Scan for the cell matching the given text and deliver its [x, y] coordinate at center. 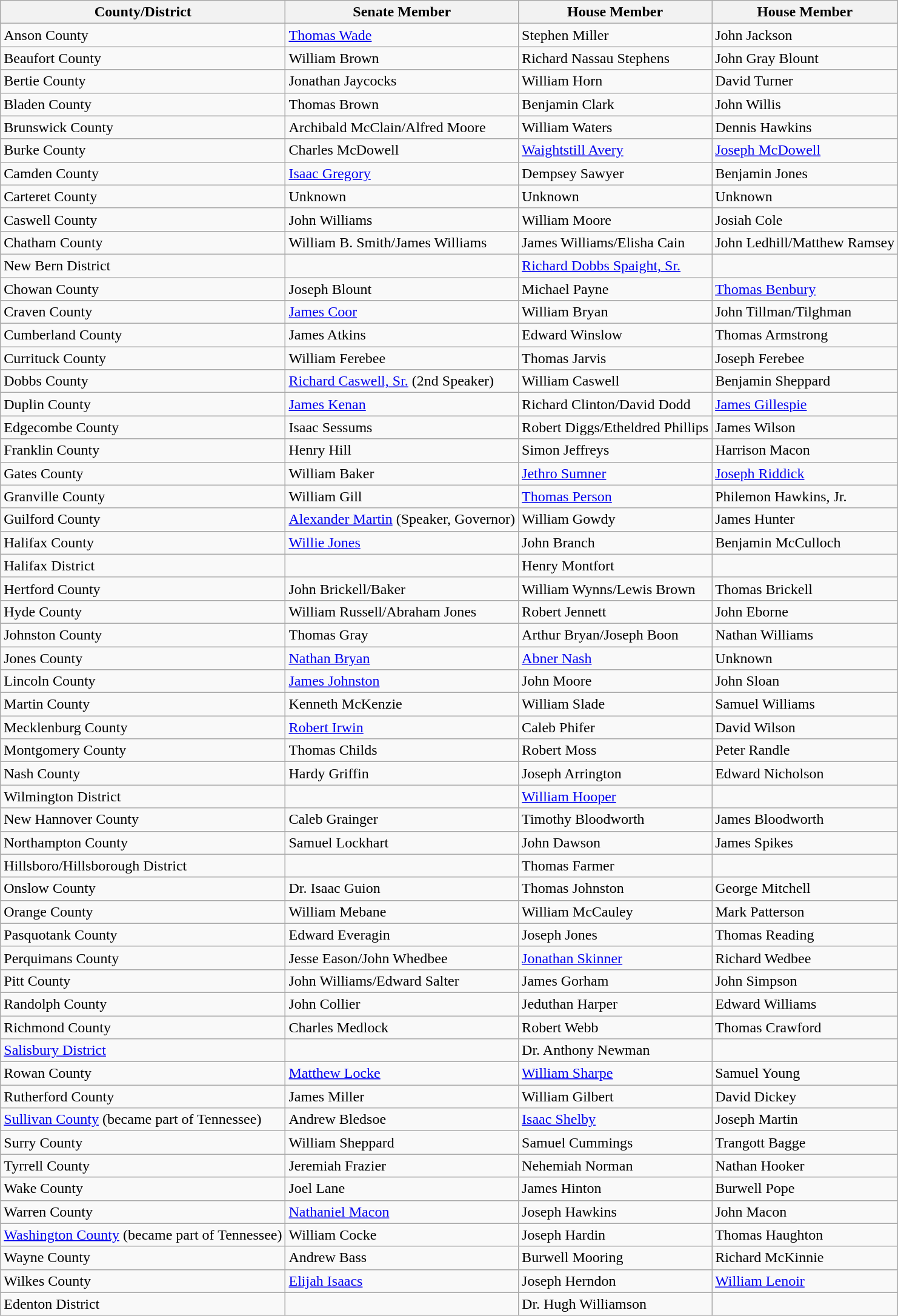
James Atkins [402, 335]
Carteret County [143, 196]
William Russell/Abraham Jones [402, 612]
Joel Lane [402, 1189]
Halifax County [143, 543]
Stephen Miller [616, 35]
John Collier [402, 1004]
Jones County [143, 658]
James Spikes [805, 843]
Edgecombe County [143, 427]
Chowan County [143, 289]
Edenton District [143, 1304]
Rowan County [143, 1074]
Jonathan Jaycocks [402, 81]
Thomas Crawford [805, 1027]
William Lenoir [805, 1281]
Thomas Haughton [805, 1235]
John Macon [805, 1212]
William Mebane [402, 912]
John Jackson [805, 35]
Washington County (became part of Tennessee) [143, 1235]
Benjamin Sheppard [805, 381]
Richard Dobbs Spaight, Sr. [616, 266]
William Hooper [616, 797]
Isaac Gregory [402, 173]
Joseph Jones [616, 935]
Trangott Bagge [805, 1143]
Joseph Hardin [616, 1235]
Surry County [143, 1143]
James Bloodworth [805, 820]
Benjamin Jones [805, 173]
Anson County [143, 35]
William Horn [616, 81]
Dr. Anthony Newman [616, 1050]
Michael Payne [616, 289]
Thomas Gray [402, 635]
Henry Montfort [616, 566]
Benjamin McCulloch [805, 543]
Matthew Locke [402, 1074]
Joseph Hawkins [616, 1212]
Pasquotank County [143, 935]
Jesse Eason/John Whedbee [402, 958]
Craven County [143, 312]
Philemon Hawkins, Jr. [805, 496]
Peter Randle [805, 750]
John Sloan [805, 681]
Robert Diggs/Etheldred Phillips [616, 427]
John Gray Blount [805, 58]
Richard Caswell, Sr. (2nd Speaker) [402, 381]
James Johnston [402, 681]
Harrison Macon [805, 450]
Hyde County [143, 612]
Samuel Cummings [616, 1143]
Andrew Bass [402, 1258]
Caleb Phifer [616, 727]
Alexander Martin (Speaker, Governor) [402, 519]
John Williams [402, 219]
Nathan Bryan [402, 658]
Halifax District [143, 566]
William Moore [616, 219]
Burwell Pope [805, 1189]
Onslow County [143, 889]
Montgomery County [143, 750]
Thomas Armstrong [805, 335]
Joseph McDowell [805, 150]
Senate Member [402, 12]
James Miller [402, 1097]
Burwell Mooring [616, 1258]
Dobbs County [143, 381]
Joseph Herndon [616, 1281]
Benjamin Clark [616, 104]
Richard Clinton/David Dodd [616, 404]
Granville County [143, 496]
William Sheppard [402, 1143]
John Willis [805, 104]
William Ferebee [402, 358]
Mecklenburg County [143, 727]
James Hinton [616, 1189]
Elijah Isaacs [402, 1281]
Dennis Hawkins [805, 127]
Thomas Johnston [616, 889]
Beaufort County [143, 58]
Wayne County [143, 1258]
Dr. Isaac Guion [402, 889]
William Bryan [616, 312]
David Turner [805, 81]
Timothy Bloodworth [616, 820]
Currituck County [143, 358]
Robert Irwin [402, 727]
William B. Smith/James Williams [402, 242]
Gates County [143, 473]
Andrew Bledsoe [402, 1120]
David Wilson [805, 727]
Simon Jeffreys [616, 450]
Salisbury District [143, 1050]
Rutherford County [143, 1097]
Burke County [143, 150]
Caleb Grainger [402, 820]
Johnston County [143, 635]
Thomas Farmer [616, 866]
William Gill [402, 496]
David Dickey [805, 1097]
William Baker [402, 473]
Richard McKinnie [805, 1258]
Hardy Griffin [402, 773]
Samuel Williams [805, 704]
Cumberland County [143, 335]
Abner Nash [616, 658]
James Coor [402, 312]
Thomas Jarvis [616, 358]
Nash County [143, 773]
Dempsey Sawyer [616, 173]
Joseph Riddick [805, 473]
John Simpson [805, 981]
Joseph Blount [402, 289]
John Eborne [805, 612]
Richard Nassau Stephens [616, 58]
Edward Everagin [402, 935]
Samuel Lockhart [402, 843]
Wilmington District [143, 797]
Edward Winslow [616, 335]
James Kenan [402, 404]
Thomas Brickell [805, 589]
Mark Patterson [805, 912]
William Sharpe [616, 1074]
Bladen County [143, 104]
Isaac Shelby [616, 1120]
Franklin County [143, 450]
John Dawson [616, 843]
William Gowdy [616, 519]
Jonathan Skinner [616, 958]
Edward Williams [805, 1004]
John Tillman/Tilghman [805, 312]
Josiah Cole [805, 219]
Joseph Arrington [616, 773]
William Waters [616, 127]
Richmond County [143, 1027]
Nathaniel Macon [402, 1212]
Waightstill Avery [616, 150]
Brunswick County [143, 127]
John Ledhill/Matthew Ramsey [805, 242]
William Cocke [402, 1235]
Hertford County [143, 589]
New Bern District [143, 266]
Nathan Hooker [805, 1166]
Martin County [143, 704]
Archibald McClain/Alfred Moore [402, 127]
William Brown [402, 58]
Pitt County [143, 981]
William Slade [616, 704]
John Brickell/Baker [402, 589]
New Hannover County [143, 820]
Lincoln County [143, 681]
William Gilbert [616, 1097]
Samuel Young [805, 1074]
Joseph Ferebee [805, 358]
Hillsboro/Hillsborough District [143, 866]
Thomas Person [616, 496]
Thomas Benbury [805, 289]
Perquimans County [143, 958]
John Moore [616, 681]
William Wynns/Lewis Brown [616, 589]
James Gillespie [805, 404]
County/District [143, 12]
Henry Hill [402, 450]
William McCauley [616, 912]
Robert Moss [616, 750]
Jeremiah Frazier [402, 1166]
William Caswell [616, 381]
Wilkes County [143, 1281]
Caswell County [143, 219]
Randolph County [143, 1004]
Arthur Bryan/Joseph Boon [616, 635]
Camden County [143, 173]
Orange County [143, 912]
James Wilson [805, 427]
Jeduthan Harper [616, 1004]
George Mitchell [805, 889]
James Gorham [616, 981]
Tyrrell County [143, 1166]
Edward Nicholson [805, 773]
James Williams/Elisha Cain [616, 242]
Charles McDowell [402, 150]
Bertie County [143, 81]
Jethro Sumner [616, 473]
Robert Webb [616, 1027]
Joseph Martin [805, 1120]
John Branch [616, 543]
Isaac Sessums [402, 427]
Nehemiah Norman [616, 1166]
Thomas Reading [805, 935]
James Hunter [805, 519]
Kenneth McKenzie [402, 704]
Northampton County [143, 843]
Charles Medlock [402, 1027]
Dr. Hugh Williamson [616, 1304]
Robert Jennett [616, 612]
Thomas Childs [402, 750]
Guilford County [143, 519]
Thomas Wade [402, 35]
Duplin County [143, 404]
Wake County [143, 1189]
Richard Wedbee [805, 958]
John Williams/Edward Salter [402, 981]
Nathan Williams [805, 635]
Sullivan County (became part of Tennessee) [143, 1120]
Willie Jones [402, 543]
Thomas Brown [402, 104]
Warren County [143, 1212]
Chatham County [143, 242]
